Scan for the cell matching the given text and deliver its (x, y) coordinate at center. 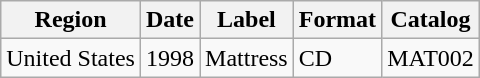
Catalog (431, 20)
Label (247, 20)
MAT002 (431, 58)
CD (337, 58)
Date (170, 20)
1998 (170, 58)
Mattress (247, 58)
Region (71, 20)
Format (337, 20)
United States (71, 58)
